Return the (X, Y) coordinate for the center point of the cell that contains the specified text.  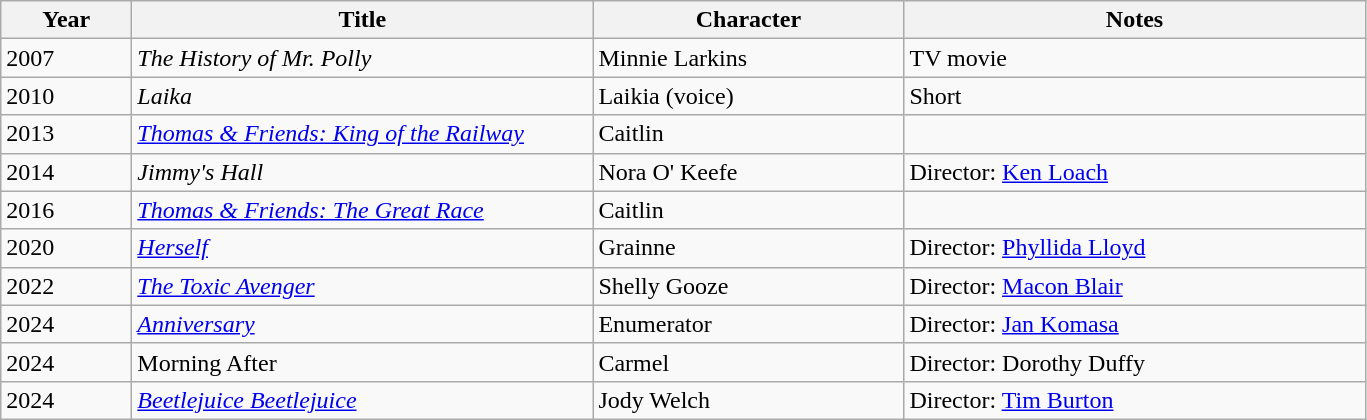
2007 (66, 58)
Laikia (voice) (748, 96)
Morning After (362, 362)
Laika (362, 96)
Carmel (748, 362)
Enumerator (748, 324)
Director: Jan Komasa (1134, 324)
Short (1134, 96)
Notes (1134, 20)
Thomas & Friends: King of the Railway (362, 134)
Title (362, 20)
Herself (362, 248)
2010 (66, 96)
Beetlejuice Beetlejuice (362, 400)
Grainne (748, 248)
Director: Phyllida Lloyd (1134, 248)
Director: Macon Blair (1134, 286)
Thomas & Friends: The Great Race (362, 210)
2022 (66, 286)
The Toxic Avenger (362, 286)
2016 (66, 210)
2014 (66, 172)
Director: Ken Loach (1134, 172)
TV movie (1134, 58)
Anniversary (362, 324)
Jody Welch (748, 400)
Character (748, 20)
Jimmy's Hall (362, 172)
The History of Mr. Polly (362, 58)
Director: Dorothy Duffy (1134, 362)
2013 (66, 134)
Director: Tim Burton (1134, 400)
Nora O' Keefe (748, 172)
Shelly Gooze (748, 286)
Minnie Larkins (748, 58)
2020 (66, 248)
Year (66, 20)
